Extract the (x, y) coordinate from the center of the cell holding the provided text.  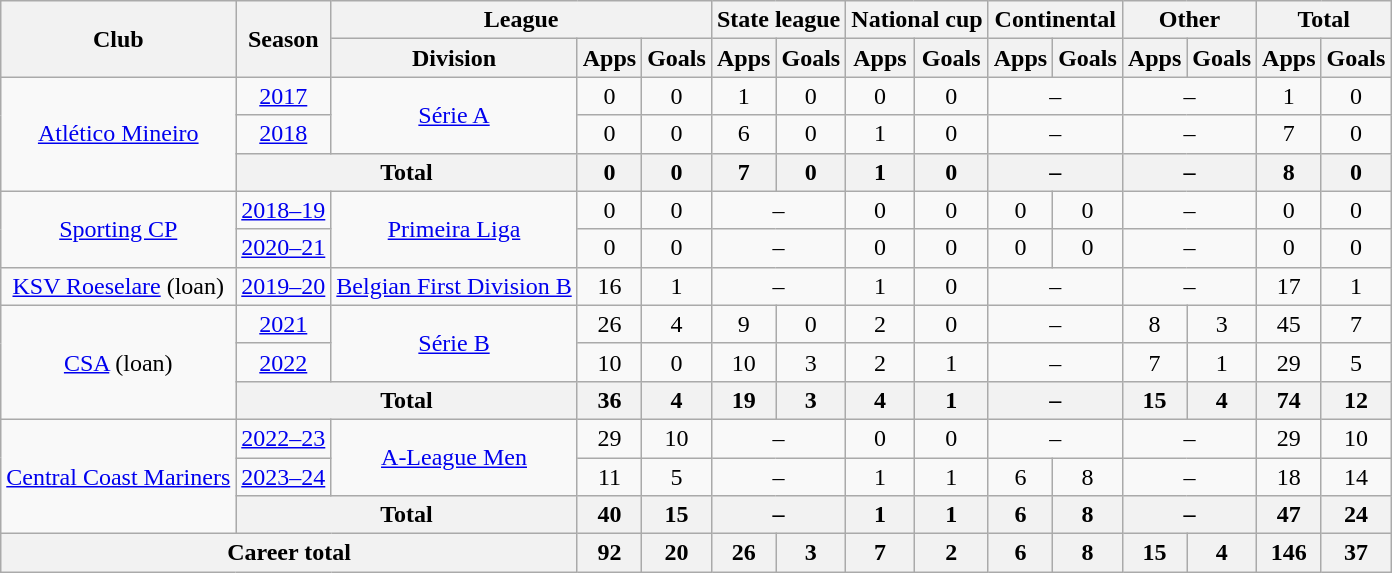
Sporting CP (118, 229)
Primeira Liga (454, 229)
14 (1356, 477)
2022–23 (284, 438)
Série A (454, 115)
Atlético Mineiro (118, 134)
2023–24 (284, 477)
9 (743, 324)
CSA (loan) (118, 362)
19 (743, 400)
2021 (284, 324)
74 (1289, 400)
State league (778, 20)
Club (118, 39)
16 (609, 286)
40 (609, 515)
A-League Men (454, 457)
45 (1289, 324)
2018–19 (284, 210)
47 (1289, 515)
Career total (289, 553)
Continental (1055, 20)
36 (609, 400)
17 (1289, 286)
24 (1356, 515)
Season (284, 39)
KSV Roeselare (loan) (118, 286)
92 (609, 553)
20 (677, 553)
12 (1356, 400)
2022 (284, 362)
2020–21 (284, 248)
2017 (284, 96)
2019–20 (284, 286)
National cup (917, 20)
League (522, 20)
146 (1289, 553)
37 (1356, 553)
18 (1289, 477)
Série B (454, 343)
Central Coast Mariners (118, 476)
Division (454, 58)
2018 (284, 134)
11 (609, 477)
Other (1189, 20)
Belgian First Division B (454, 286)
